Pinpoint the cell where the given text exists, returning its [x, y] midpoint coordinate. 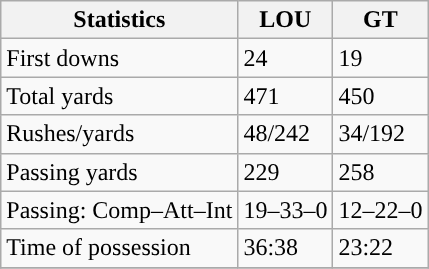
19 [380, 58]
Passing: Comp–Att–Int [120, 210]
450 [380, 96]
23:22 [380, 248]
24 [286, 58]
GT [380, 20]
471 [286, 96]
19–33–0 [286, 210]
36:38 [286, 248]
48/242 [286, 134]
Time of possession [120, 248]
Statistics [120, 20]
258 [380, 172]
LOU [286, 20]
Total yards [120, 96]
34/192 [380, 134]
First downs [120, 58]
229 [286, 172]
Passing yards [120, 172]
Rushes/yards [120, 134]
12–22–0 [380, 210]
